Return the (X, Y) coordinate for the center point of the cell that contains the specified text.  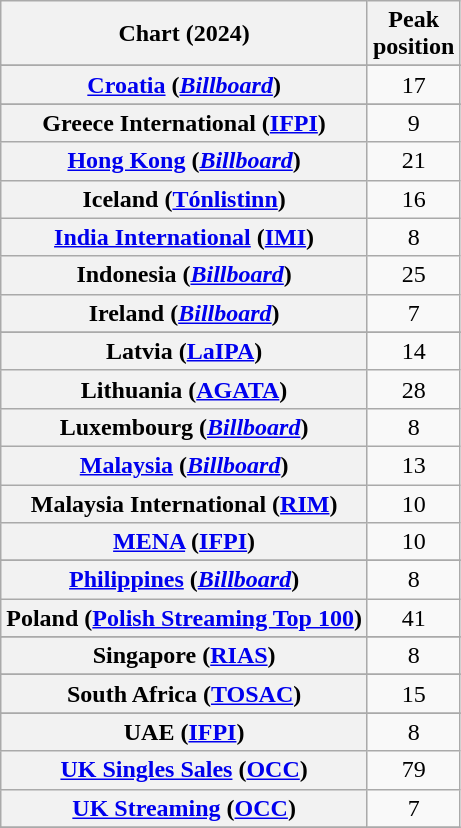
UK Streaming (OCC) (184, 808)
28 (413, 389)
Iceland (Tónlistinn) (184, 199)
Luxembourg (Billboard) (184, 427)
UK Singles Sales (OCC) (184, 770)
Malaysia (Billboard) (184, 465)
India International (IMI) (184, 237)
Croatia (Billboard) (184, 85)
14 (413, 351)
Greece International (IFPI) (184, 123)
15 (413, 694)
Ireland (Billboard) (184, 313)
Lithuania (AGATA) (184, 389)
9 (413, 123)
21 (413, 161)
17 (413, 85)
Poland (Polish Streaming Top 100) (184, 618)
UAE (IFPI) (184, 732)
Latvia (LaIPA) (184, 351)
South Africa (TOSAC) (184, 694)
Indonesia (Billboard) (184, 275)
13 (413, 465)
Hong Kong (Billboard) (184, 161)
Malaysia International (RIM) (184, 503)
79 (413, 770)
Peakposition (413, 34)
MENA (IFPI) (184, 542)
Singapore (RIAS) (184, 656)
41 (413, 618)
25 (413, 275)
16 (413, 199)
Chart (2024) (184, 34)
Philippines (Billboard) (184, 580)
